Detect which cell encompasses the target text, then output its [X, Y] center coordinate. 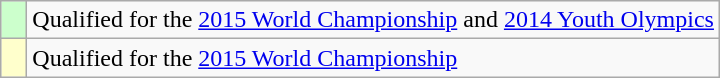
Qualified for the 2015 World Championship and 2014 Youth Olympics [374, 20]
Qualified for the 2015 World Championship [374, 58]
